Locate the cell with the specified text and output its [X, Y] center coordinate. 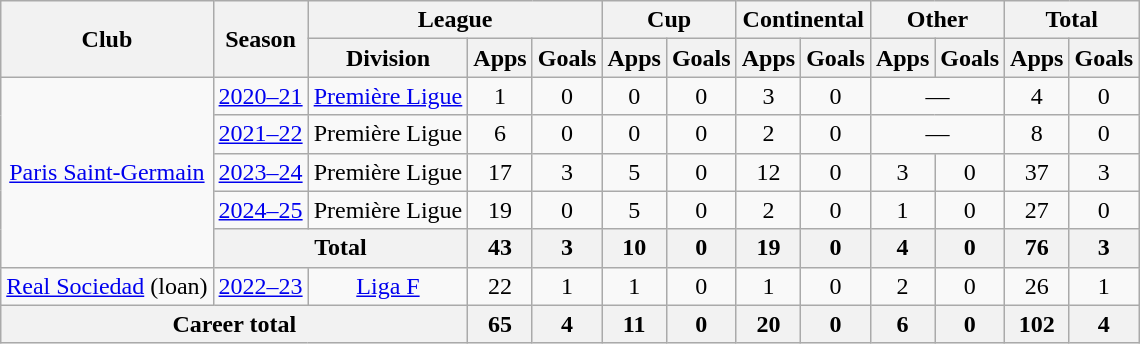
37 [1037, 172]
17 [500, 172]
26 [1037, 286]
2024–25 [260, 210]
27 [1037, 210]
65 [500, 324]
8 [1037, 134]
Other [937, 20]
76 [1037, 248]
2021–22 [260, 134]
Continental [803, 20]
10 [634, 248]
Real Sociedad (loan) [107, 286]
12 [768, 172]
Cup [669, 20]
Club [107, 39]
2020–21 [260, 96]
43 [500, 248]
Career total [234, 324]
22 [500, 286]
Division [388, 58]
2023–24 [260, 172]
Liga F [388, 286]
20 [768, 324]
League [455, 20]
11 [634, 324]
Paris Saint-Germain [107, 172]
2022–23 [260, 286]
102 [1037, 324]
Season [260, 39]
